Find where the given text appears and provide that cell's center as [X, Y] coordinate. 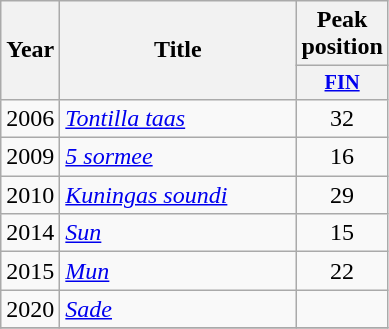
2009 [30, 157]
Sade [178, 309]
FIN [342, 83]
2020 [30, 309]
2010 [30, 195]
Mun [178, 271]
2006 [30, 118]
16 [342, 157]
2014 [30, 233]
22 [342, 271]
29 [342, 195]
Year [30, 50]
2015 [30, 271]
Peakposition [342, 34]
Tontilla taas [178, 118]
Sun [178, 233]
Kuningas soundi [178, 195]
5 sormee [178, 157]
32 [342, 118]
Title [178, 50]
15 [342, 233]
